From the cell containing the given text, extract its center point as [X, Y] coordinate. 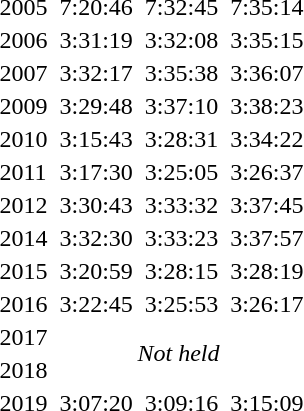
3:28:31 [181, 139]
3:32:17 [96, 73]
3:33:23 [181, 238]
3:22:45 [96, 304]
3:30:43 [96, 205]
3:32:30 [96, 238]
3:28:15 [181, 271]
3:29:48 [96, 106]
3:35:38 [181, 73]
3:37:10 [181, 106]
3:17:30 [96, 172]
3:33:32 [181, 205]
3:31:19 [96, 40]
3:15:43 [96, 139]
3:25:53 [181, 304]
3:25:05 [181, 172]
3:32:08 [181, 40]
3:20:59 [96, 271]
